Capture the cell that displays the provided text and extract its (X, Y) central coordinate. 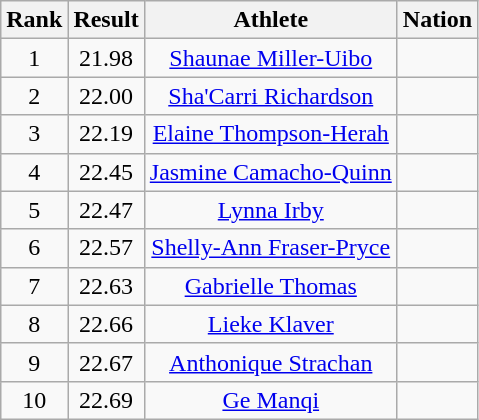
22.63 (106, 286)
Gabrielle Thomas (270, 286)
Nation (437, 20)
Lieke Klaver (270, 324)
22.19 (106, 134)
1 (34, 58)
Shelly-Ann Fraser-Pryce (270, 248)
Jasmine Camacho-Quinn (270, 172)
7 (34, 286)
Ge Manqi (270, 400)
Elaine Thompson-Herah (270, 134)
8 (34, 324)
Rank (34, 20)
2 (34, 96)
5 (34, 210)
3 (34, 134)
22.57 (106, 248)
9 (34, 362)
10 (34, 400)
Result (106, 20)
22.00 (106, 96)
22.66 (106, 324)
22.69 (106, 400)
Sha'Carri Richardson (270, 96)
21.98 (106, 58)
22.67 (106, 362)
Shaunae Miller-Uibo (270, 58)
4 (34, 172)
22.47 (106, 210)
22.45 (106, 172)
Anthonique Strachan (270, 362)
Lynna Irby (270, 210)
6 (34, 248)
Athlete (270, 20)
